Provide the (X, Y) coordinate of the cell's center where the given text is located.  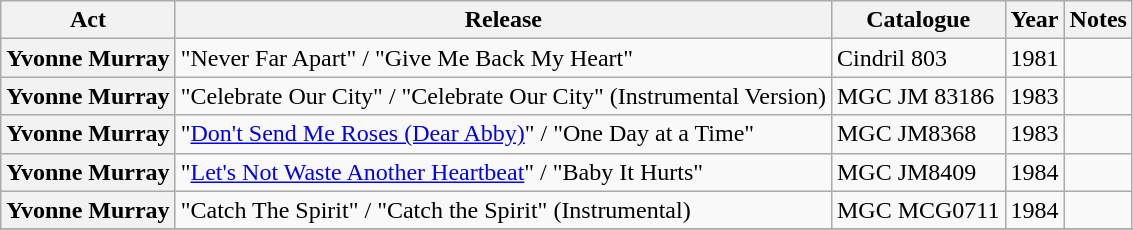
MGC JM8368 (918, 134)
"Don't Send Me Roses (Dear Abby)" / "One Day at a Time" (503, 134)
"Never Far Apart" / "Give Me Back My Heart" (503, 58)
Catalogue (918, 20)
Notes (1098, 20)
Release (503, 20)
"Celebrate Our City" / "Celebrate Our City" (Instrumental Version) (503, 96)
MGC MCG0711 (918, 210)
Act (88, 20)
MGC JM 83186 (918, 96)
"Catch The Spirit" / "Catch the Spirit" (Instrumental) (503, 210)
Year (1034, 20)
Cindril 803 (918, 58)
MGC JM8409 (918, 172)
1981 (1034, 58)
"Let's Not Waste Another Heartbeat" / "Baby It Hurts" (503, 172)
